Detect which cell encompasses the target text, then output its [x, y] center coordinate. 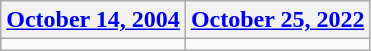
October 25, 2022 [278, 20]
October 14, 2004 [94, 20]
